Detect which cell encompasses the target text, then output its [x, y] center coordinate. 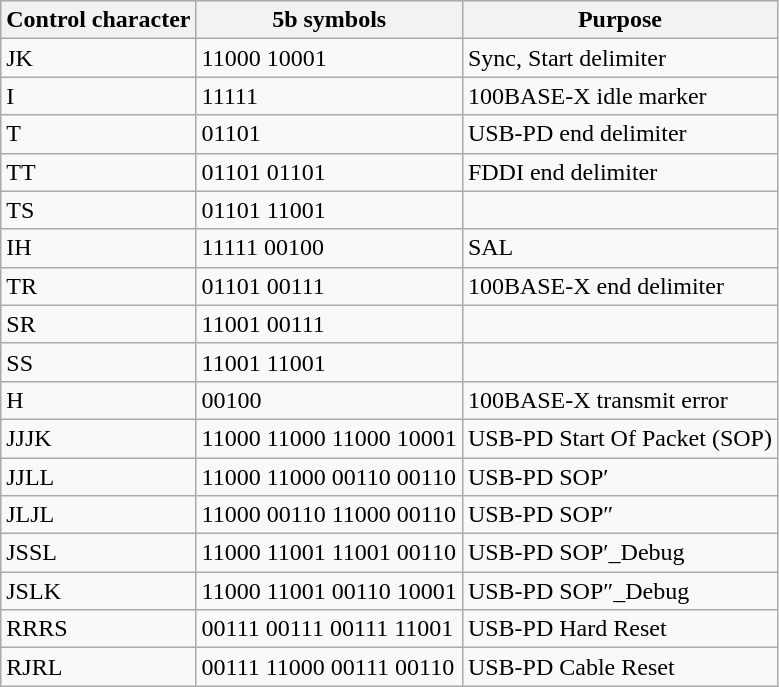
TS [98, 210]
JJLL [98, 477]
SAL [620, 248]
01101 [329, 134]
11000 11000 11000 10001 [329, 438]
USB-PD Start Of Packet (SOP) [620, 438]
Sync, Start delimiter [620, 58]
01101 11001 [329, 210]
TT [98, 172]
I [98, 96]
USB-PD SOP″ [620, 515]
00111 00111 00111 11001 [329, 629]
11111 00100 [329, 248]
100BASE-X transmit error [620, 400]
11000 10001 [329, 58]
5b symbols [329, 20]
USB-PD Hard Reset [620, 629]
T [98, 134]
RRRS [98, 629]
USB-PD end delimiter [620, 134]
JK [98, 58]
11000 11000 00110 00110 [329, 477]
SS [98, 362]
Purpose [620, 20]
11000 11001 11001 00110 [329, 553]
11001 00111 [329, 324]
JLJL [98, 515]
11000 00110 11000 00110 [329, 515]
11111 [329, 96]
IH [98, 248]
SR [98, 324]
00100 [329, 400]
RJRL [98, 667]
USB-PD SOP″_Debug [620, 591]
Control character [98, 20]
FDDI end delimiter [620, 172]
JJJK [98, 438]
00111 11000 00111 00110 [329, 667]
01101 01101 [329, 172]
JSSL [98, 553]
TR [98, 286]
11001 11001 [329, 362]
JSLK [98, 591]
USB-PD Cable Reset [620, 667]
H [98, 400]
100BASE-X idle marker [620, 96]
100BASE-X end delimiter [620, 286]
11000 11001 00110 10001 [329, 591]
USB-PD SOP′_Debug [620, 553]
USB-PD SOP′ [620, 477]
01101 00111 [329, 286]
